Capture the cell that displays the provided text and extract its (X, Y) central coordinate. 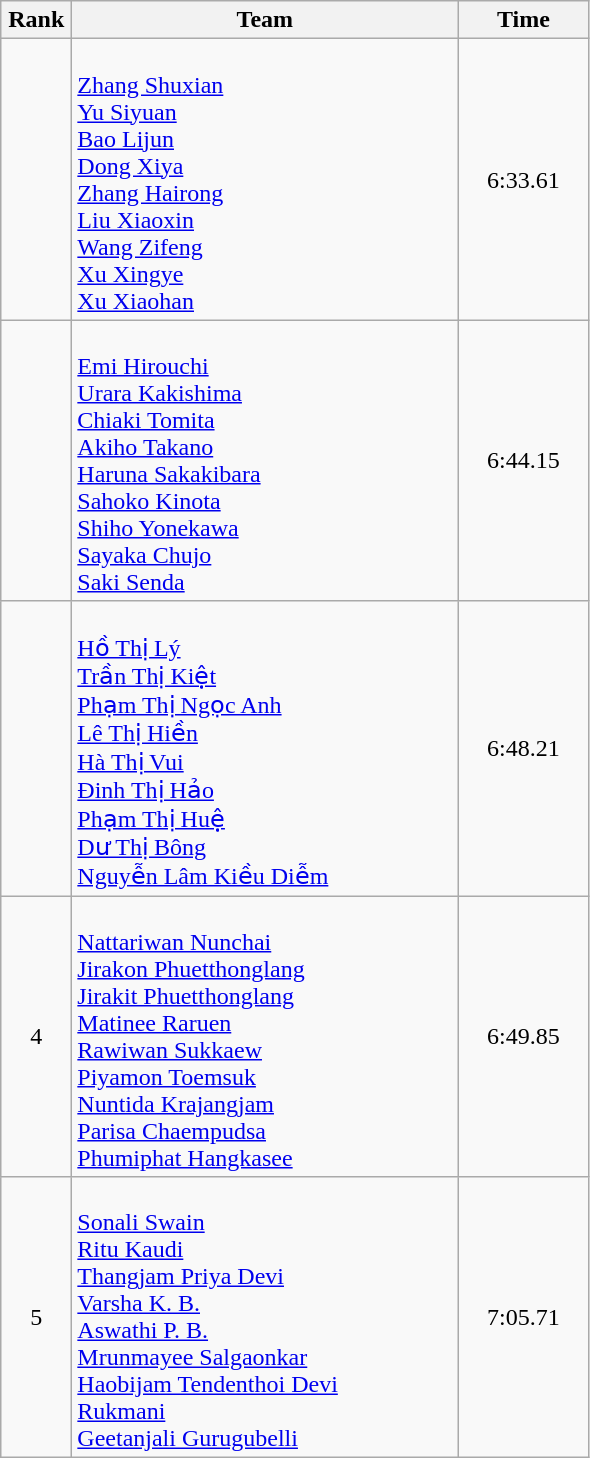
Team (265, 20)
7:05.71 (524, 1318)
Time (524, 20)
Sonali SwainRitu KaudiThangjam Priya DeviVarsha K. B.Aswathi P. B.Mrunmayee SalgaonkarHaobijam Tendenthoi DeviRukmaniGeetanjali Gurugubelli (265, 1318)
Rank (36, 20)
6:48.21 (524, 748)
4 (36, 1036)
6:44.15 (524, 460)
Hồ Thị LýTrần Thị KiệtPhạm Thị Ngọc AnhLê Thị HiềnHà Thị VuiĐinh Thị HảoPhạm Thị HuệDư Thị BôngNguyễn Lâm Kiều Diễm (265, 748)
6:33.61 (524, 180)
5 (36, 1318)
6:49.85 (524, 1036)
Emi HirouchiUrara KakishimaChiaki TomitaAkiho TakanoHaruna SakakibaraSahoko KinotaShiho YonekawaSayaka ChujoSaki Senda (265, 460)
Zhang ShuxianYu SiyuanBao LijunDong XiyaZhang HairongLiu XiaoxinWang ZifengXu XingyeXu Xiaohan (265, 180)
